Provide the [x, y] coordinate of the cell's center where the given text is located.  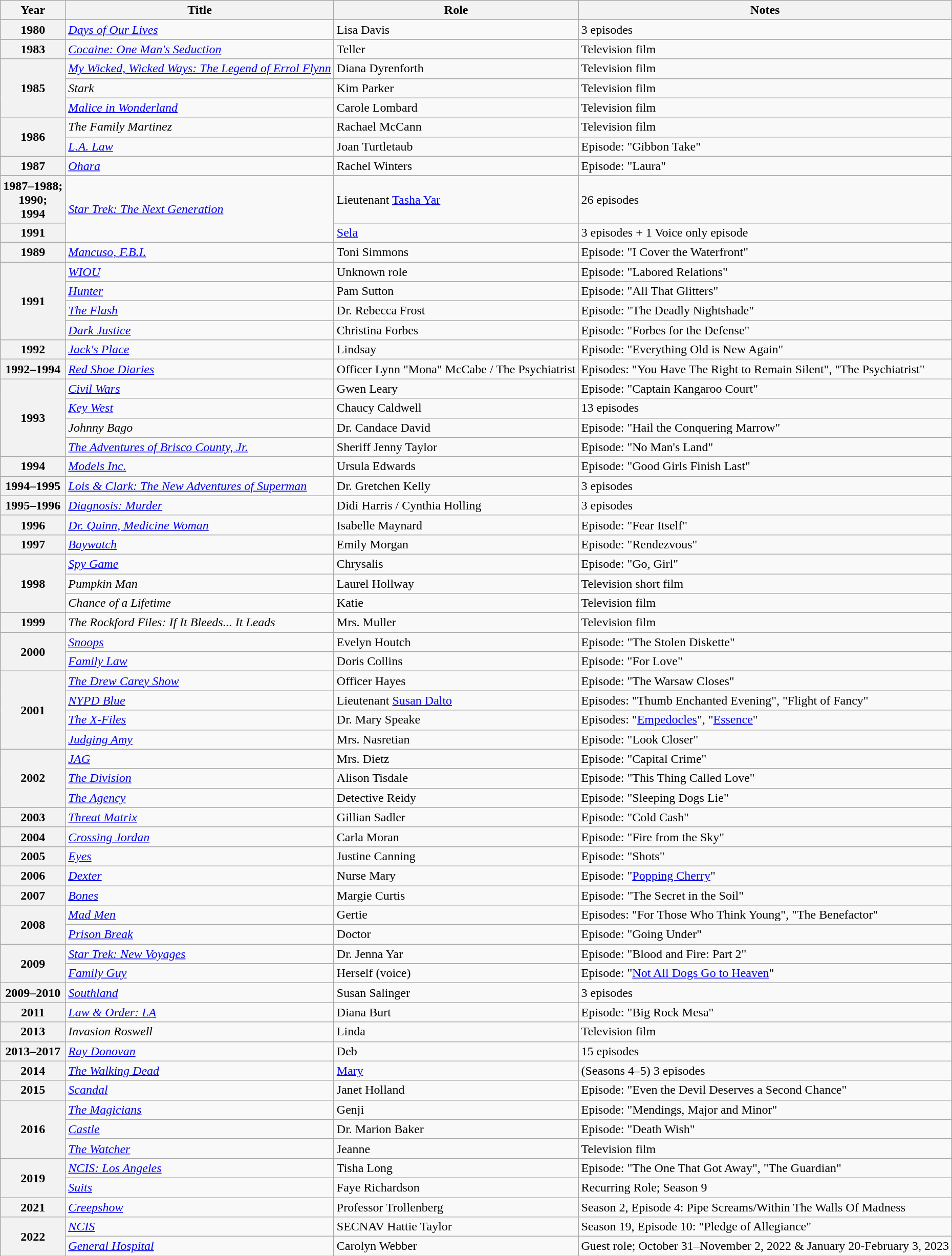
Mancuso, F.B.I. [200, 252]
Episode: "Go, Girl" [765, 564]
2021 [33, 1207]
Episode: "Death Wish" [765, 1129]
3 episodes + 1 Voice only episode [765, 232]
Season 2, Episode 4: Pipe Screams/Within The Walls Of Madness [765, 1207]
2009 [33, 964]
Baywatch [200, 544]
Dr. Jenna Yar [456, 954]
Episode: "Fear Itself" [765, 525]
2008 [33, 925]
Episode: "Popping Cherry" [765, 876]
Tisha Long [456, 1168]
1994–1995 [33, 486]
Episodes: "For Those Who Think Young", "The Benefactor" [765, 915]
Episode: "All That Glitters" [765, 291]
Key West [200, 408]
Pumpkin Man [200, 583]
Law & Order: LA [200, 1012]
Episode: "Capital Crime" [765, 759]
Episode: "Not All Dogs Go to Heaven" [765, 973]
2000 [33, 652]
The Watcher [200, 1148]
Cocaine: One Man's Seduction [200, 49]
Dr. Gretchen Kelly [456, 486]
Rachel Winters [456, 166]
Eyes [200, 856]
13 episodes [765, 408]
NCIS: Los Angeles [200, 1168]
Dr. Candace David [456, 428]
1987 [33, 166]
Diana Dyrenforth [456, 69]
Judging Amy [200, 739]
Evelyn Houtch [456, 642]
Johnny Bago [200, 428]
The Adventures of Brisco County, Jr. [200, 447]
Episode: "Cold Cash" [765, 817]
Threat Matrix [200, 817]
Sheriff Jenny Taylor [456, 447]
Episode: "Sleeping Dogs Lie" [765, 798]
Episode: "Rendezvous" [765, 544]
Spy Game [200, 564]
Episode: "The Warsaw Closes" [765, 681]
Lindsay [456, 350]
Episode: "This Thing Called Love" [765, 778]
Laurel Hollway [456, 583]
The Rockford Files: If It Bleeds... It Leads [200, 623]
Episode: "For Love" [765, 662]
Susan Salinger [456, 993]
Episode: "Everything Old is New Again" [765, 350]
Lois & Clark: The New Adventures of Superman [200, 486]
Doctor [456, 934]
Episode: "I Cover the Waterfront" [765, 252]
WIOU [200, 272]
1998 [33, 583]
Crossing Jordan [200, 837]
Gertie [456, 915]
Episode: "Look Closer" [765, 739]
The Drew Carey Show [200, 681]
Episode: "Forbes for the Defense" [765, 330]
15 episodes [765, 1051]
Episode: "Mendings, Major and Minor" [765, 1110]
Title [200, 10]
Emily Morgan [456, 544]
L.A. Law [200, 146]
Mary [456, 1071]
Nurse Mary [456, 876]
Lieutenant Tasha Yar [456, 199]
Episode: "Blood and Fire: Part 2" [765, 954]
Pam Sutton [456, 291]
NCIS [200, 1227]
2006 [33, 876]
Chance of a Lifetime [200, 603]
2004 [33, 837]
2013–2017 [33, 1051]
Genji [456, 1110]
Episode: "The Secret in the Soil" [765, 896]
Episode: "Big Rock Mesa" [765, 1012]
Episode: "Captain Kangaroo Court" [765, 389]
NYPD Blue [200, 700]
Hunter [200, 291]
Invasion Roswell [200, 1032]
Stark [200, 88]
Episode: "The Deadly Nightshade" [765, 311]
Mrs. Nasretian [456, 739]
Bones [200, 896]
Rachael McCann [456, 127]
Didi Harris / Cynthia Holling [456, 505]
1996 [33, 525]
Detective Reidy [456, 798]
Mrs. Muller [456, 623]
2011 [33, 1012]
Gillian Sadler [456, 817]
Episode: "Laura" [765, 166]
Chrysalis [456, 564]
Lisa Davis [456, 30]
Gwen Leary [456, 389]
2013 [33, 1032]
Dark Justice [200, 330]
Episode: "The One That Got Away", "The Guardian" [765, 1168]
2019 [33, 1178]
2002 [33, 778]
Family Guy [200, 973]
Unknown role [456, 272]
Carole Lombard [456, 108]
Herself (voice) [456, 973]
Teller [456, 49]
SECNAV Hattie Taylor [456, 1227]
1985 [33, 88]
2005 [33, 856]
2015 [33, 1090]
Mrs. Dietz [456, 759]
1980 [33, 30]
The Division [200, 778]
Dexter [200, 876]
Janet Holland [456, 1090]
Jack's Place [200, 350]
Dr. Mary Speake [456, 720]
JAG [200, 759]
Carolyn Webber [456, 1246]
1992–1994 [33, 369]
Episodes: "Thumb Enchanted Evening", "Flight of Fancy" [765, 700]
Season 19, Episode 10: "Pledge of Allegiance" [765, 1227]
Christina Forbes [456, 330]
The Family Martinez [200, 127]
Recurring Role; Season 9 [765, 1187]
Dr. Quinn, Medicine Woman [200, 525]
Episode: "Hail the Conquering Marrow" [765, 428]
Faye Richardson [456, 1187]
Sela [456, 232]
Civil Wars [200, 389]
Prison Break [200, 934]
26 episodes [765, 199]
Episode: "The Stolen Diskette" [765, 642]
Diana Burt [456, 1012]
Days of Our Lives [200, 30]
Diagnosis: Murder [200, 505]
The Walking Dead [200, 1071]
Southland [200, 993]
Red Shoe Diaries [200, 369]
2022 [33, 1237]
1994 [33, 466]
The Flash [200, 311]
Isabelle Maynard [456, 525]
Officer Lynn "Mona" McCabe / The Psychiatrist [456, 369]
Ray Donovan [200, 1051]
Castle [200, 1129]
Episodes: "You Have The Right to Remain Silent", "The Psychiatrist" [765, 369]
Family Law [200, 662]
2003 [33, 817]
Star Trek: New Voyages [200, 954]
Television short film [765, 583]
Episode: "Labored Relations" [765, 272]
Chaucy Caldwell [456, 408]
Linda [456, 1032]
Ursula Edwards [456, 466]
Kim Parker [456, 88]
Models Inc. [200, 466]
Episode: "Good Girls Finish Last" [765, 466]
Doris Collins [456, 662]
The Agency [200, 798]
Creepshow [200, 1207]
Deb [456, 1051]
Alison Tisdale [456, 778]
Malice in Wonderland [200, 108]
Margie Curtis [456, 896]
General Hospital [200, 1246]
2014 [33, 1071]
1999 [33, 623]
Ohara [200, 166]
2009–2010 [33, 993]
Justine Canning [456, 856]
1993 [33, 418]
The Magicians [200, 1110]
1989 [33, 252]
1987–1988; 1990; 1994 [33, 199]
1995–1996 [33, 505]
Episode: "Fire from the Sky" [765, 837]
Episodes: "Empedocles", "Essence" [765, 720]
My Wicked, Wicked Ways: The Legend of Errol Flynn [200, 69]
2016 [33, 1129]
Dr. Marion Baker [456, 1129]
Carla Moran [456, 837]
Officer Hayes [456, 681]
(Seasons 4–5) 3 episodes [765, 1071]
Katie [456, 603]
1997 [33, 544]
1986 [33, 137]
Episode: "Gibbon Take" [765, 146]
Episode: "Shots" [765, 856]
Year [33, 10]
Guest role; October 31–November 2, 2022 & January 20-February 3, 2023 [765, 1246]
Episode: "No Man's Land" [765, 447]
2007 [33, 896]
1983 [33, 49]
2001 [33, 710]
Star Trek: The Next Generation [200, 209]
Role [456, 10]
Episode: "Going Under" [765, 934]
1992 [33, 350]
Lieutenant Susan Dalto [456, 700]
The X-Files [200, 720]
Toni Simmons [456, 252]
Joan Turtletaub [456, 146]
Scandal [200, 1090]
Mad Men [200, 915]
Snoops [200, 642]
Suits [200, 1187]
Jeanne [456, 1148]
Notes [765, 10]
Dr. Rebecca Frost [456, 311]
Episode: "Even the Devil Deserves a Second Chance" [765, 1090]
Professor Trollenberg [456, 1207]
